Identify which cell holds the provided text, then report its (x, y) central coordinate. 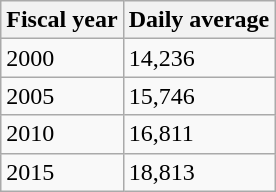
2010 (62, 134)
2000 (62, 58)
14,236 (199, 58)
18,813 (199, 172)
2015 (62, 172)
2005 (62, 96)
Daily average (199, 20)
Fiscal year (62, 20)
15,746 (199, 96)
16,811 (199, 134)
